For the text-containing cell, return its midpoint in [x, y] coordinate format. 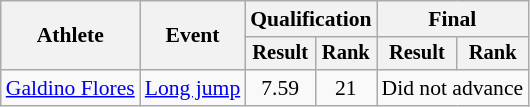
Galdino Flores [70, 88]
Did not advance [453, 88]
7.59 [280, 88]
21 [346, 88]
Long jump [192, 88]
Athlete [70, 36]
Qualification [310, 19]
Event [192, 36]
Final [453, 19]
